Return the (x, y) coordinate for the center point of the cell that contains the specified text.  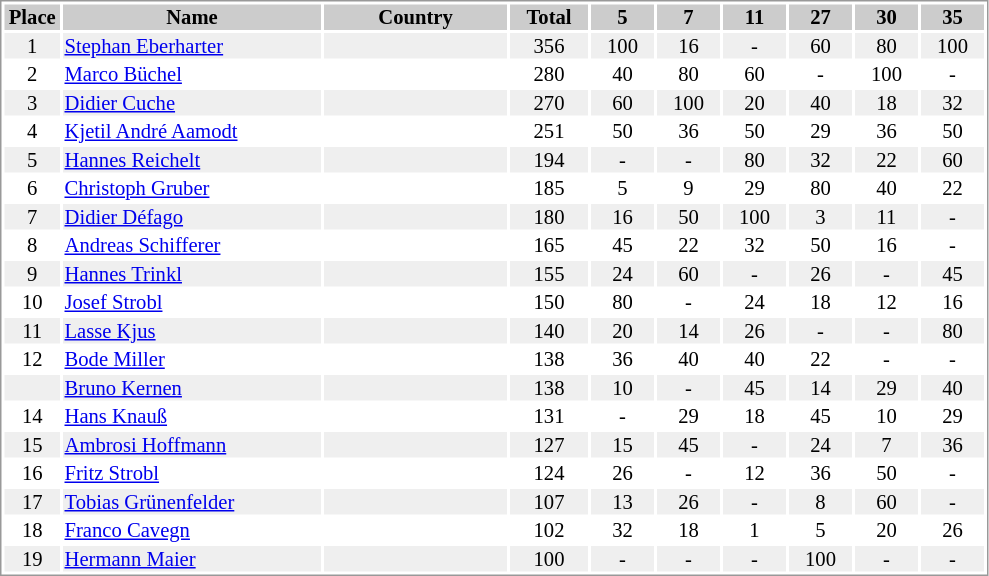
Tobias Grünenfelder (192, 502)
Andreas Schifferer (192, 245)
17 (32, 502)
Lasse Kjus (192, 331)
Kjetil André Aamodt (192, 131)
127 (549, 445)
Bruno Kernen (192, 388)
356 (549, 46)
140 (549, 331)
Bode Miller (192, 359)
180 (549, 217)
Hannes Trinkl (192, 274)
155 (549, 274)
Ambrosi Hoffmann (192, 445)
Total (549, 17)
27 (820, 17)
Stephan Eberharter (192, 46)
165 (549, 245)
Didier Défago (192, 217)
Hannes Reichelt (192, 160)
Franco Cavegn (192, 531)
30 (886, 17)
Hermann Maier (192, 559)
Hans Knauß (192, 417)
251 (549, 131)
270 (549, 103)
124 (549, 473)
Place (32, 17)
13 (622, 502)
4 (32, 131)
185 (549, 189)
Marco Büchel (192, 75)
19 (32, 559)
131 (549, 417)
Didier Cuche (192, 103)
35 (952, 17)
Country (416, 17)
Josef Strobl (192, 303)
Name (192, 17)
102 (549, 531)
107 (549, 502)
280 (549, 75)
Fritz Strobl (192, 473)
194 (549, 160)
6 (32, 189)
Christoph Gruber (192, 189)
150 (549, 303)
2 (32, 75)
